Identify which cell holds the provided text, then report its (x, y) central coordinate. 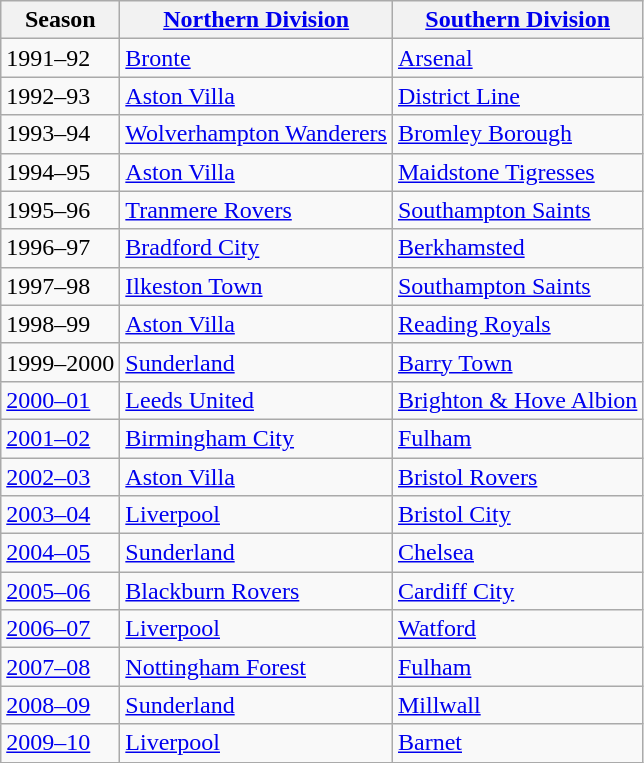
Brighton & Hove Albion (517, 400)
Bristol City (517, 515)
Bronte (256, 58)
District Line (517, 96)
1995–96 (60, 210)
Chelsea (517, 553)
2005–06 (60, 591)
2003–04 (60, 515)
2009–10 (60, 743)
1991–92 (60, 58)
Wolverhampton Wanderers (256, 134)
Season (60, 20)
Millwall (517, 705)
Blackburn Rovers (256, 591)
Arsenal (517, 58)
Berkhamsted (517, 248)
Nottingham Forest (256, 667)
Barry Town (517, 362)
Watford (517, 629)
2004–05 (60, 553)
Reading Royals (517, 324)
2001–02 (60, 438)
Southern Division (517, 20)
Bradford City (256, 248)
Tranmere Rovers (256, 210)
Ilkeston Town (256, 286)
1992–93 (60, 96)
2008–09 (60, 705)
2000–01 (60, 400)
1999–2000 (60, 362)
Bristol Rovers (517, 477)
2007–08 (60, 667)
1997–98 (60, 286)
1998–99 (60, 324)
Cardiff City (517, 591)
Birmingham City (256, 438)
Leeds United (256, 400)
Bromley Borough (517, 134)
2002–03 (60, 477)
Maidstone Tigresses (517, 172)
2006–07 (60, 629)
1994–95 (60, 172)
1993–94 (60, 134)
1996–97 (60, 248)
Northern Division (256, 20)
Barnet (517, 743)
